Output the (X, Y) coordinate of the center of the cell containing the given text.  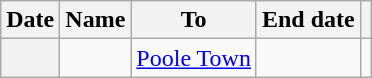
To (194, 20)
Name (96, 20)
Date (30, 20)
Poole Town (194, 58)
End date (308, 20)
